Return the [X, Y] coordinate for the center point of the cell that contains the specified text.  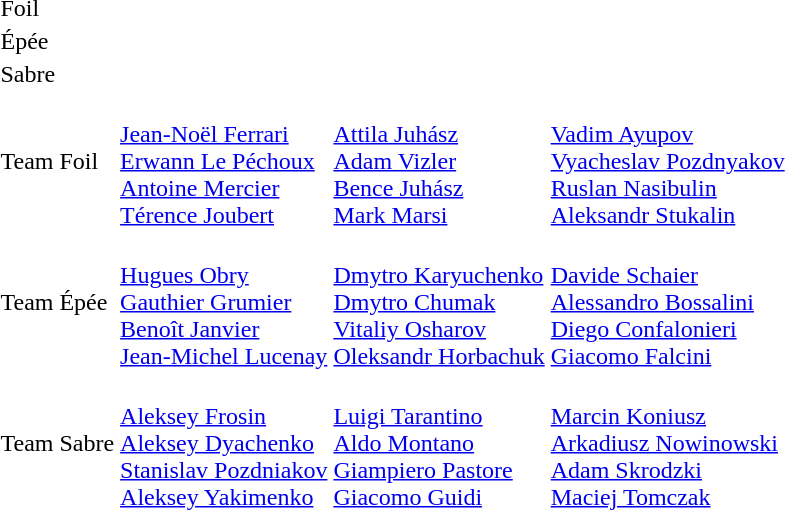
Jean-Noël FerrariErwann Le PéchouxAntoine MercierTérence Joubert [224, 161]
Dmytro KaryuchenkoDmytro ChumakVitaliy OsharovOleksandr Horbachuk [439, 302]
Attila JuhászAdam VizlerBence JuhászMark Marsi [439, 161]
Hugues ObryGauthier GrumierBenoît JanvierJean-Michel Lucenay [224, 302]
